From the cell containing the given text, extract its center point as [X, Y] coordinate. 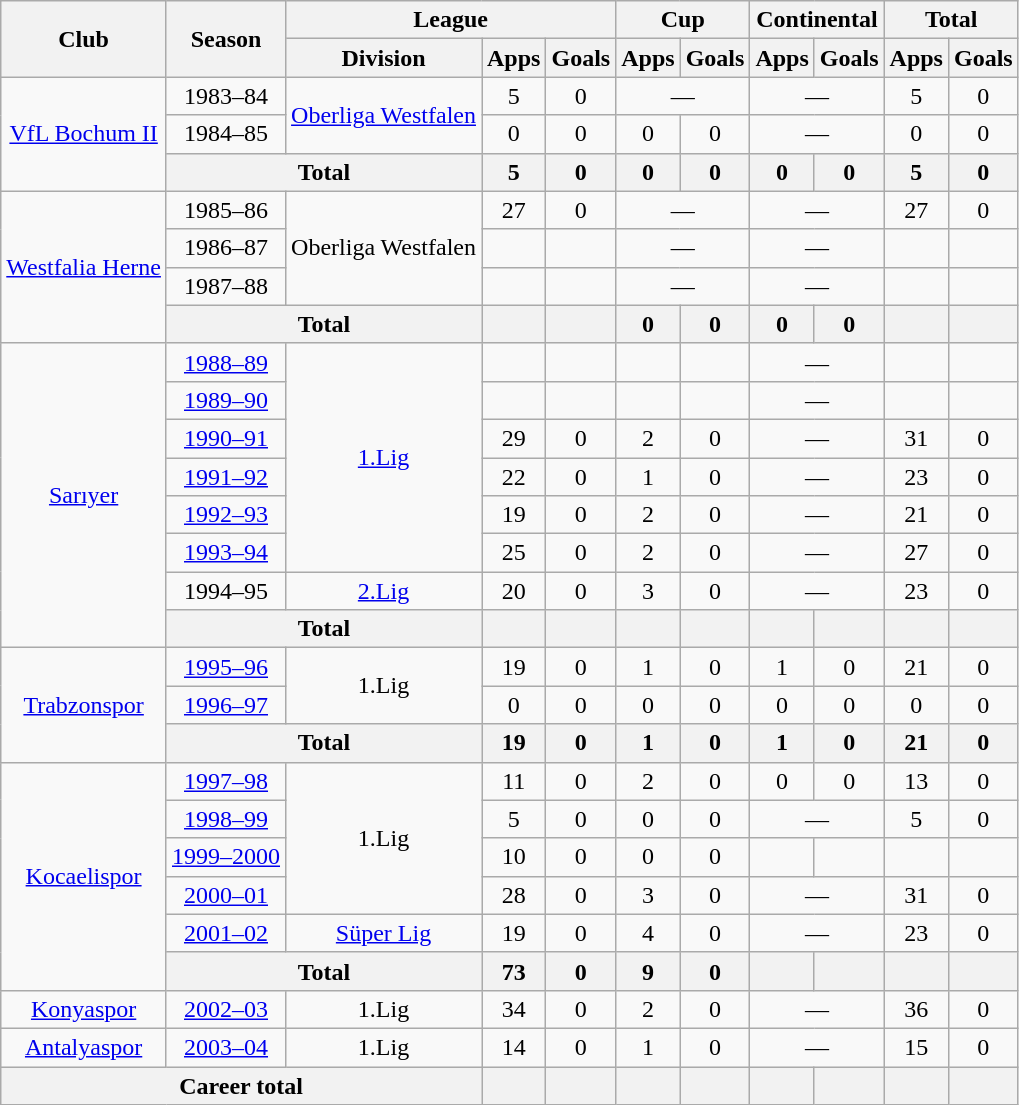
Cup [683, 20]
1987–88 [226, 286]
25 [514, 553]
Süper Lig [384, 933]
22 [514, 477]
29 [514, 438]
1993–94 [226, 553]
11 [514, 781]
Career total [242, 1085]
15 [916, 1047]
1999–2000 [226, 857]
1989–90 [226, 400]
73 [514, 971]
Antalyaspor [84, 1047]
4 [648, 933]
Sarıyer [84, 495]
1991–92 [226, 477]
1984–85 [226, 134]
14 [514, 1047]
1996–97 [226, 705]
League [451, 20]
2001–02 [226, 933]
VfL Bochum II [84, 134]
1992–93 [226, 515]
Westfalia Herne [84, 267]
34 [514, 1009]
Kocaelispor [84, 876]
2000–01 [226, 895]
13 [916, 781]
Konyaspor [84, 1009]
1988–89 [226, 362]
1995–96 [226, 667]
2.Lig [384, 591]
1985–86 [226, 210]
1994–95 [226, 591]
1983–84 [226, 96]
Continental [817, 20]
Division [384, 58]
28 [514, 895]
Club [84, 39]
20 [514, 591]
1998–99 [226, 819]
2003–04 [226, 1047]
36 [916, 1009]
1986–87 [226, 248]
Trabzonspor [84, 705]
1997–98 [226, 781]
9 [648, 971]
10 [514, 857]
1990–91 [226, 438]
2002–03 [226, 1009]
Season [226, 39]
